Search for the cell housing the specified text and yield its [x, y] center coordinate. 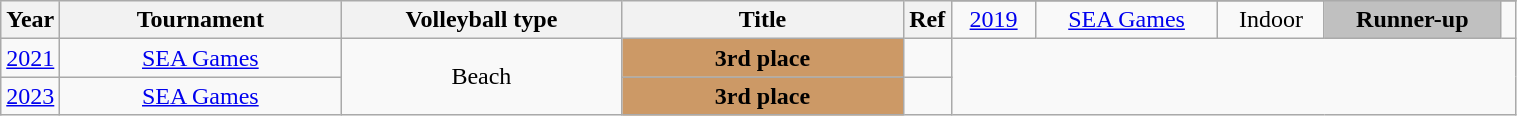
2019 [994, 20]
Runner-up [1412, 20]
Tournament [200, 20]
Ref [928, 20]
Year [30, 20]
2021 [30, 58]
Indoor [1272, 20]
Title [762, 20]
Beach [482, 77]
Volleyball type [482, 20]
2023 [30, 96]
